Return the (X, Y) coordinate for the center point of the cell that contains the specified text.  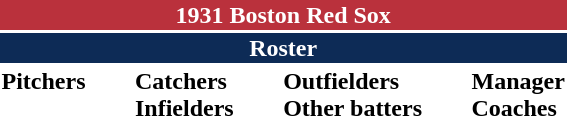
Roster (283, 48)
1931 Boston Red Sox (283, 15)
